Identify which cell holds the provided text, then report its (X, Y) central coordinate. 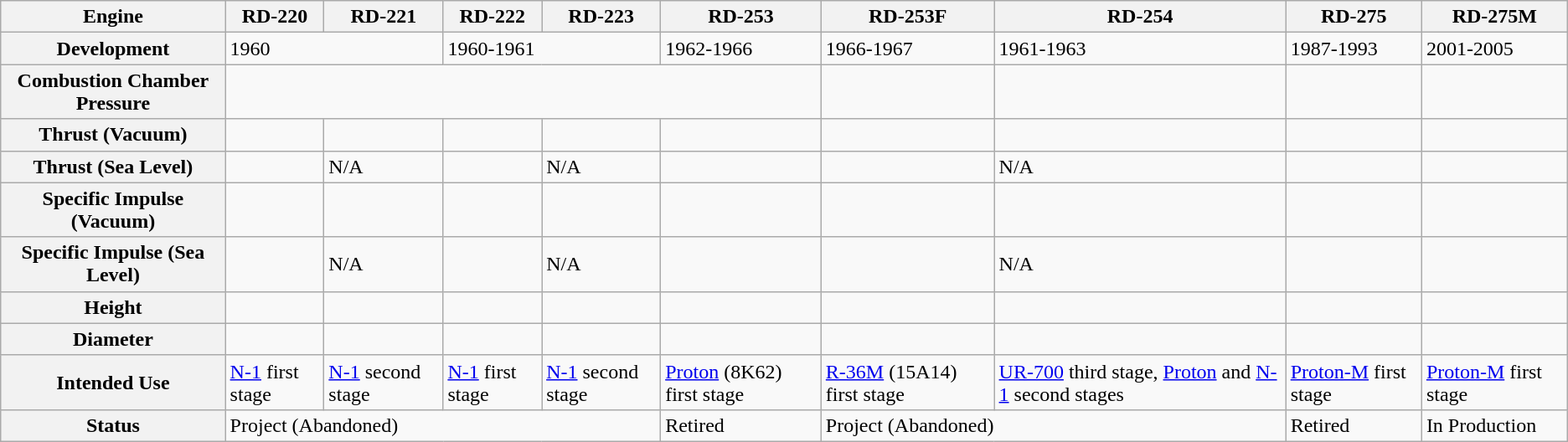
RD-254 (1140, 17)
UR-700 third stage, Proton and N-1 second stages (1140, 382)
Development (113, 49)
Specific Impulse (Sea Level) (113, 265)
In Production (1494, 425)
1961-1963 (1140, 49)
RD-222 (493, 17)
RD-221 (384, 17)
2001-2005 (1494, 49)
1962-1966 (741, 49)
Proton (8K62) first stage (741, 382)
1960 (334, 49)
Diameter (113, 339)
Status (113, 425)
RD-253 (741, 17)
RD-223 (601, 17)
RD-220 (275, 17)
Specific Impulse (Vacuum) (113, 209)
RD-253F (908, 17)
Thrust (Vacuum) (113, 135)
RD-275 (1354, 17)
RD-275M (1494, 17)
Combustion Chamber Pressure (113, 92)
1987-1993 (1354, 49)
1960-1961 (552, 49)
Height (113, 307)
Intended Use (113, 382)
R-36M (15А14) first stage (908, 382)
Thrust (Sea Level) (113, 167)
Engine (113, 17)
1966-1967 (908, 49)
